Pinpoint the cell where the given text exists, returning its [x, y] midpoint coordinate. 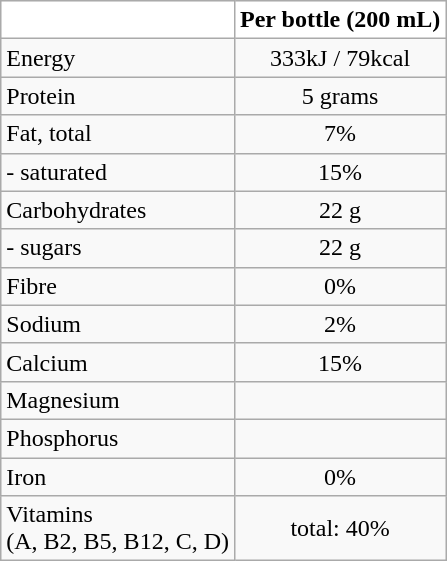
333kJ / 79kcal [340, 58]
- sugars [118, 248]
5 grams [340, 96]
Sodium [118, 324]
Carbohydrates [118, 210]
Fibre [118, 286]
total: 40% [340, 528]
Calcium [118, 362]
Magnesium [118, 400]
Fat, total [118, 134]
- saturated [118, 172]
Per bottle (200 mL) [340, 20]
Vitamins(A, B2, B5, B12, C, D) [118, 528]
Protein [118, 96]
Energy [118, 58]
Iron [118, 477]
Phosphorus [118, 438]
7% [340, 134]
2% [340, 324]
